Determine the [x, y] coordinate at the center of the cell enclosing the given text.  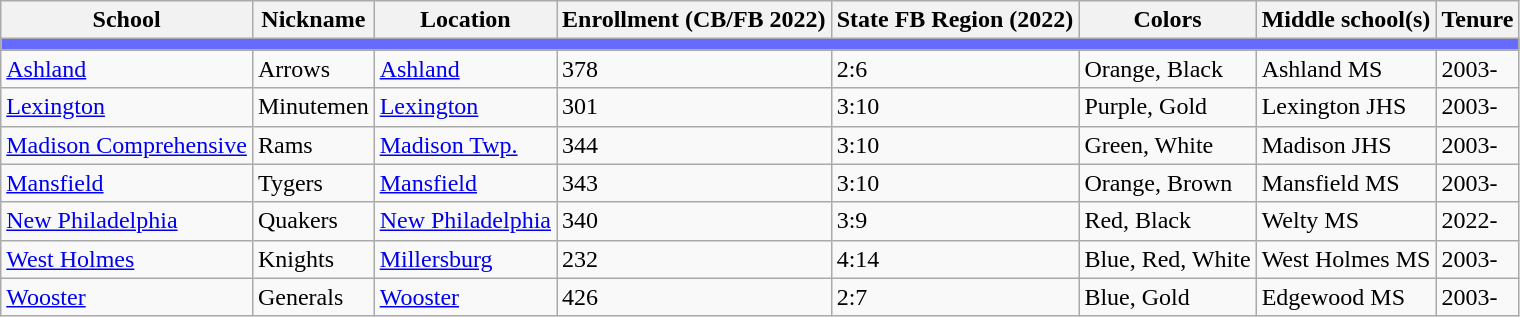
2:6 [955, 69]
Enrollment (CB/FB 2022) [694, 20]
301 [694, 107]
Mansfield MS [1346, 183]
Knights [313, 259]
Minutemen [313, 107]
340 [694, 221]
Generals [313, 297]
Colors [1168, 20]
Green, White [1168, 145]
Purple, Gold [1168, 107]
344 [694, 145]
2022- [1478, 221]
Blue, Gold [1168, 297]
3:9 [955, 221]
2:7 [955, 297]
Millersburg [465, 259]
Madison Twp. [465, 145]
Blue, Red, White [1168, 259]
Edgewood MS [1346, 297]
West Holmes MS [1346, 259]
Orange, Black [1168, 69]
Rams [313, 145]
426 [694, 297]
Welty MS [1346, 221]
Tygers [313, 183]
Quakers [313, 221]
Tenure [1478, 20]
Madison JHS [1346, 145]
Nickname [313, 20]
Location [465, 20]
Madison Comprehensive [127, 145]
Ashland MS [1346, 69]
Red, Black [1168, 221]
232 [694, 259]
School [127, 20]
West Holmes [127, 259]
Middle school(s) [1346, 20]
378 [694, 69]
4:14 [955, 259]
343 [694, 183]
State FB Region (2022) [955, 20]
Lexington JHS [1346, 107]
Arrows [313, 69]
Orange, Brown [1168, 183]
